Search for the cell housing the specified text and yield its [X, Y] center coordinate. 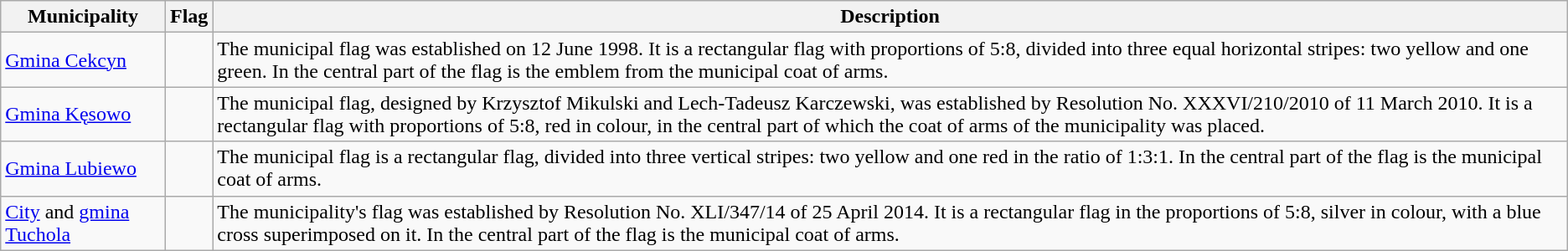
City and gmina Tuchola [84, 223]
Description [890, 17]
Gmina Cekcyn [84, 60]
Gmina Kęsowo [84, 114]
Gmina Lubiewo [84, 169]
Flag [188, 17]
Municipality [84, 17]
